Find where the given text appears and provide that cell's center as (x, y) coordinate. 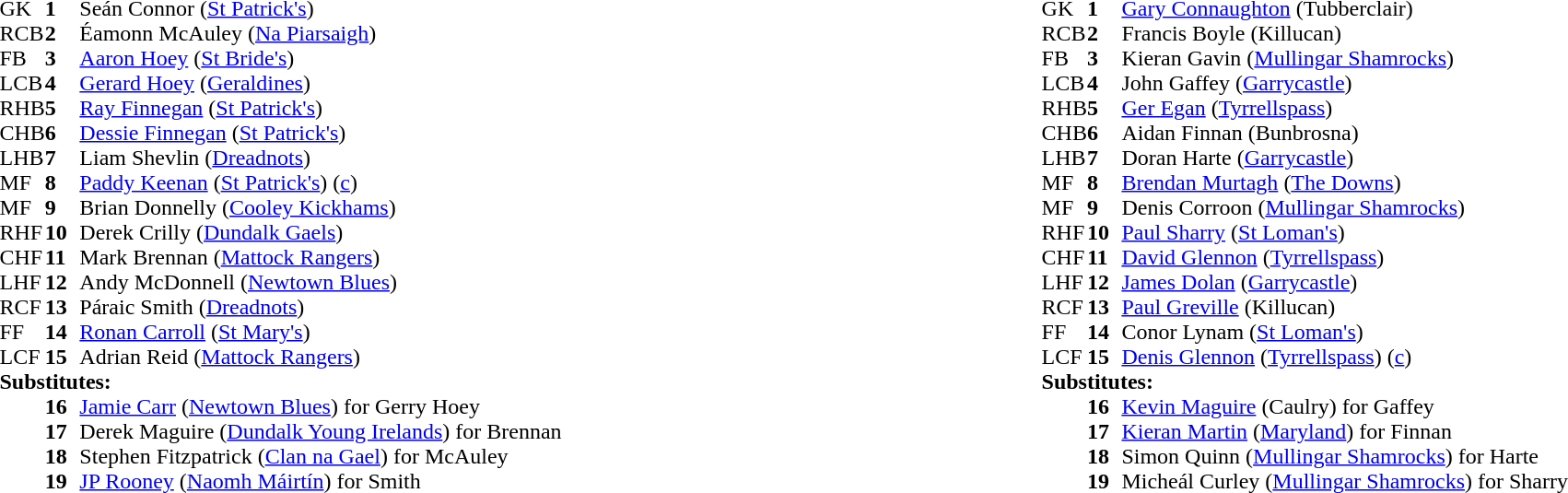
Derek Maguire (Dundalk Young Irelands) for Brennan (321, 431)
Derek Crilly (Dundalk Gaels) (321, 232)
Ger Egan (Tyrrellspass) (1345, 109)
Brendan Murtagh (The Downs) (1345, 182)
Gerard Hoey (Geraldines) (321, 83)
Micheál Curley (Mullingar Shamrocks) for Sharry (1345, 481)
Éamonn McAuley (Na Piarsaigh) (321, 33)
Denis Glennon (Tyrrellspass) (c) (1345, 358)
Simon Quinn (Mullingar Shamrocks) for Harte (1345, 457)
Denis Corroon (Mullingar Shamrocks) (1345, 208)
Doran Harte (Garrycastle) (1345, 158)
Andy McDonnell (Newtown Blues) (321, 282)
Jamie Carr (Newtown Blues) for Gerry Hoey (321, 407)
Aaron Hoey (St Bride's) (321, 59)
Conor Lynam (St Loman's) (1345, 332)
Stephen Fitzpatrick (Clan na Gael) for McAuley (321, 457)
Dessie Finnegan (St Patrick's) (321, 133)
Adrian Reid (Mattock Rangers) (321, 358)
Paul Sharry (St Loman's) (1345, 232)
Kevin Maguire (Caulry) for Gaffey (1345, 407)
Kieran Gavin (Mullingar Shamrocks) (1345, 59)
Francis Boyle (Killucan) (1345, 33)
John Gaffey (Garrycastle) (1345, 83)
Kieran Martin (Maryland) for Finnan (1345, 431)
JP Rooney (Naomh Máirtín) for Smith (321, 481)
Brian Donnelly (Cooley Kickhams) (321, 208)
James Dolan (Garrycastle) (1345, 282)
Páraic Smith (Dreadnots) (321, 308)
Mark Brennan (Mattock Rangers) (321, 258)
Ray Finnegan (St Patrick's) (321, 109)
Paddy Keenan (St Patrick's) (c) (321, 182)
Paul Greville (Killucan) (1345, 308)
David Glennon (Tyrrellspass) (1345, 258)
Aidan Finnan (Bunbrosna) (1345, 133)
Liam Shevlin (Dreadnots) (321, 158)
Ronan Carroll (St Mary's) (321, 332)
